Determine the (X, Y) coordinate at the center of the cell enclosing the given text.  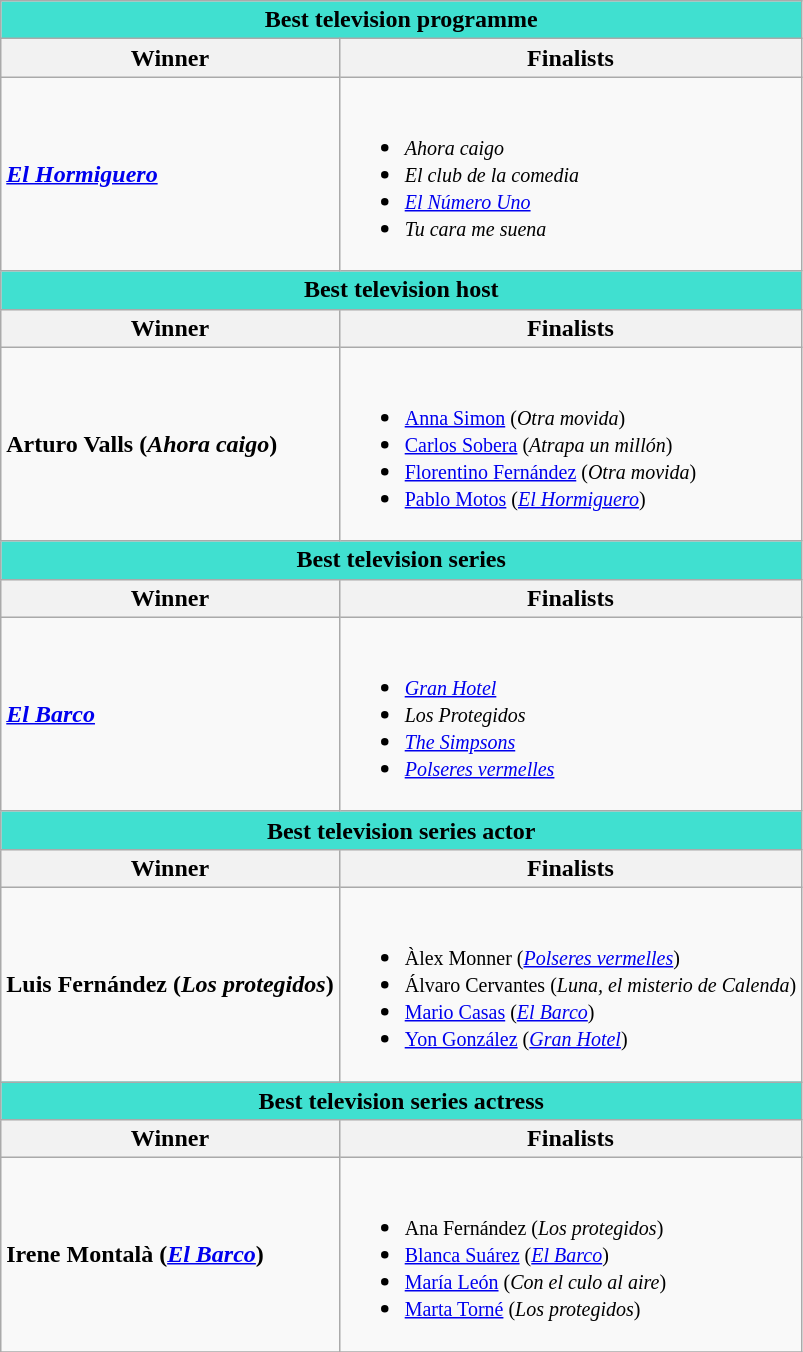
Àlex Monner (Polseres vermelles)Álvaro Cervantes (Luna, el misterio de Calenda)Mario Casas (El Barco)Yon González (Gran Hotel) (570, 984)
Best television series (402, 560)
Gran HotelLos ProtegidosThe SimpsonsPolseres vermelles (570, 714)
Ahora caigoEl club de la comediaEl Número UnoTu cara me suena (570, 174)
Arturo Valls (Ahora caigo) (170, 444)
Irene Montalà (El Barco) (170, 1255)
Best television programme (402, 20)
El Hormiguero (170, 174)
El Barco (170, 714)
Ana Fernández (Los protegidos)Blanca Suárez (El Barco)María León (Con el culo al aire)Marta Torné (Los protegidos) (570, 1255)
Best television host (402, 290)
Best television series actress (402, 1101)
Anna Simon (Otra movida)Carlos Sobera (Atrapa un millón)Florentino Fernández (Otra movida)Pablo Motos (El Hormiguero) (570, 444)
Best television series actor (402, 830)
Luis Fernández (Los protegidos) (170, 984)
